Provide the [X, Y] coordinate of the cell's center where the given text is located.  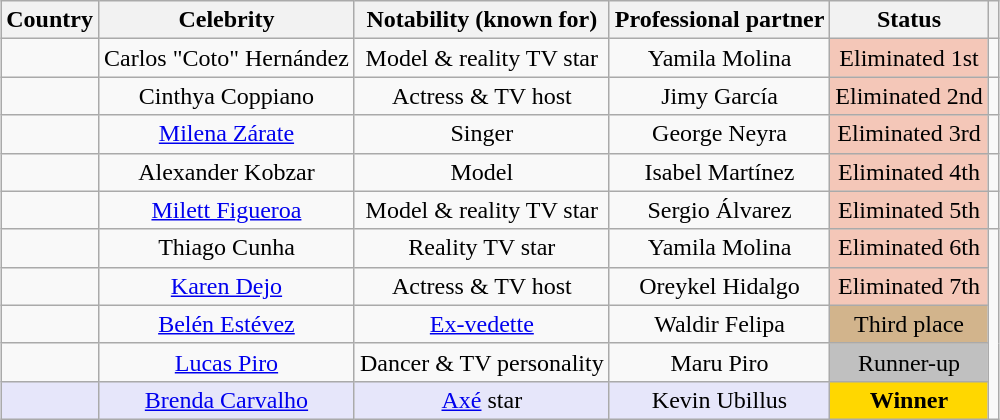
Status [909, 20]
Brenda Carvalho [226, 400]
Carlos "Coto" Hernández [226, 58]
Celebrity [226, 20]
Maru Piro [720, 362]
Milett Figueroa [226, 210]
Kevin Ubillus [720, 400]
Notability (known for) [482, 20]
Lucas Piro [226, 362]
George Neyra [720, 134]
Eliminated 1st [909, 58]
Karen Dejo [226, 286]
Axé star [482, 400]
Thiago Cunha [226, 248]
Model [482, 172]
Eliminated 5th [909, 210]
Country [50, 20]
Eliminated 2nd [909, 96]
Sergio Álvarez [720, 210]
Ex-vedette [482, 324]
Third place [909, 324]
Cinthya Coppiano [226, 96]
Eliminated 6th [909, 248]
Isabel Martínez [720, 172]
Jimy García [720, 96]
Reality TV star [482, 248]
Eliminated 7th [909, 286]
Winner [909, 400]
Oreykel Hidalgo [720, 286]
Singer [482, 134]
Alexander Kobzar [226, 172]
Dancer & TV personality [482, 362]
Belén Estévez [226, 324]
Runner-up [909, 362]
Professional partner [720, 20]
Eliminated 4th [909, 172]
Milena Zárate [226, 134]
Eliminated 3rd [909, 134]
Waldir Felipa [720, 324]
